Identify which cell holds the provided text, then report its [x, y] central coordinate. 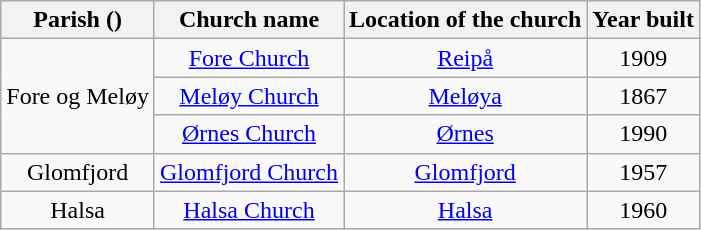
Meløy Church [248, 96]
1960 [644, 210]
1990 [644, 134]
Ørnes Church [248, 134]
Glomfjord Church [248, 172]
Fore og Meløy [78, 96]
Year built [644, 20]
Church name [248, 20]
1957 [644, 172]
Ørnes [466, 134]
Location of the church [466, 20]
Fore Church [248, 58]
1867 [644, 96]
Reipå [466, 58]
1909 [644, 58]
Halsa Church [248, 210]
Parish () [78, 20]
Meløya [466, 96]
